Locate the cell with the specified text and output its (X, Y) center coordinate. 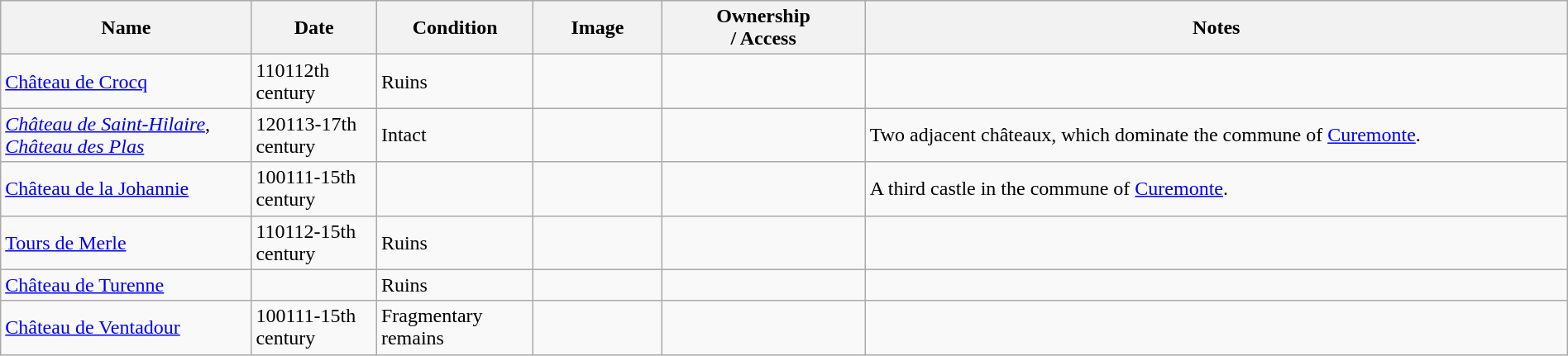
Ownership/ Access (763, 28)
110112th century (314, 81)
Name (126, 28)
Two adjacent châteaux, which dominate the commune of Curemonte. (1216, 135)
Château de Ventadour (126, 327)
Intact (455, 135)
Château de Crocq (126, 81)
Image (597, 28)
Condition (455, 28)
Château de Saint-Hilaire, Château des Plas (126, 135)
Date (314, 28)
Château de Turenne (126, 285)
120113-17th century (314, 135)
110112-15th century (314, 243)
Fragmentary remains (455, 327)
A third castle in the commune of Curemonte. (1216, 188)
Château de la Johannie (126, 188)
Tours de Merle (126, 243)
Notes (1216, 28)
